Capture the cell that displays the provided text and extract its [X, Y] central coordinate. 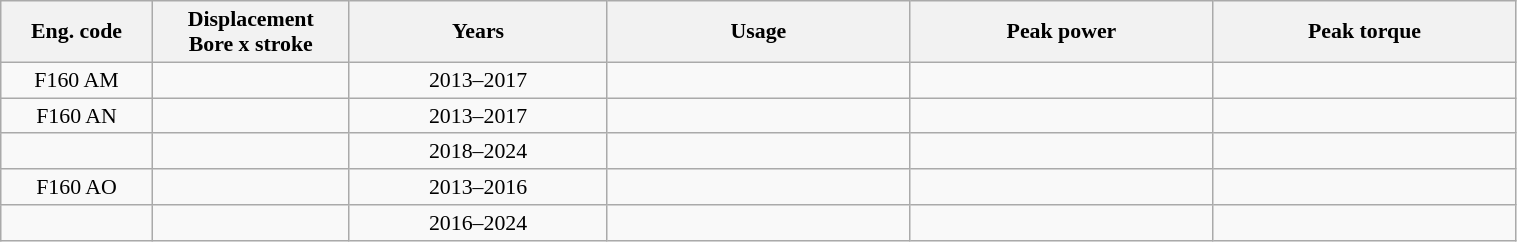
Years [478, 30]
2018–2024 [478, 151]
Usage [758, 30]
2016–2024 [478, 222]
DisplacementBore x stroke [250, 30]
Eng. code [77, 30]
F160 AM [77, 80]
Peak torque [1364, 30]
Peak power [1062, 30]
F160 AO [77, 187]
2013–2016 [478, 187]
F160 AN [77, 115]
